Detect which cell encompasses the target text, then output its (X, Y) center coordinate. 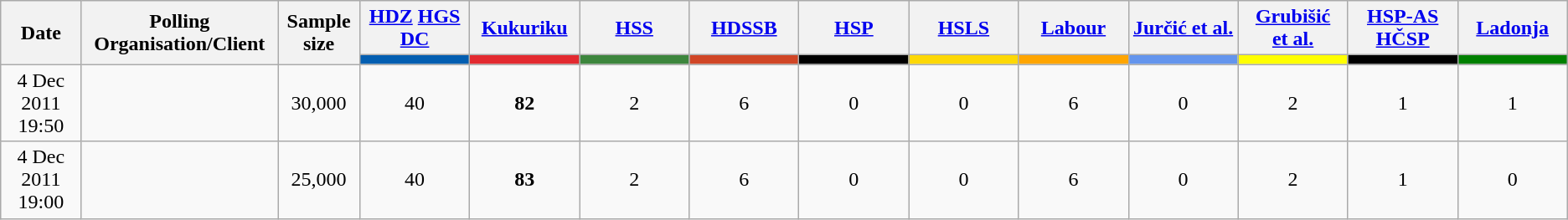
25,000 (319, 180)
Date (41, 33)
30,000 (319, 103)
4 Dec 2011 19:50 (41, 103)
83 (524, 180)
82 (524, 103)
HSS (635, 28)
Sample size (319, 33)
HDSSB (744, 28)
HSP-AS HČSP (1402, 28)
HDZ HGS DC (415, 28)
Jurčić et al. (1183, 28)
Kukuriku (524, 28)
4 Dec 2011 19:00 (41, 180)
Labour (1074, 28)
Ladonja (1513, 28)
HSP (854, 28)
Polling Organisation/Client (179, 33)
Grubišić et al. (1293, 28)
HSLS (963, 28)
